Provide the [x, y] coordinate of the cell's center where the given text is located.  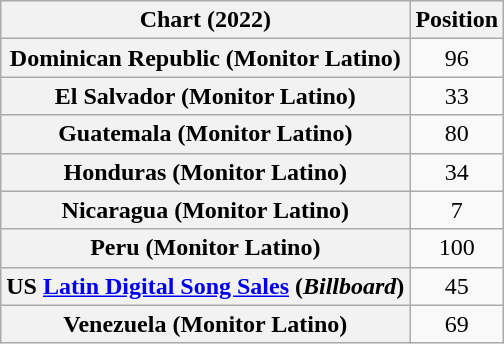
Position [457, 20]
Chart (2022) [206, 20]
96 [457, 58]
100 [457, 248]
Nicaragua (Monitor Latino) [206, 210]
7 [457, 210]
US Latin Digital Song Sales (Billboard) [206, 286]
45 [457, 286]
Dominican Republic (Monitor Latino) [206, 58]
Honduras (Monitor Latino) [206, 172]
80 [457, 134]
33 [457, 96]
Guatemala (Monitor Latino) [206, 134]
Venezuela (Monitor Latino) [206, 324]
69 [457, 324]
El Salvador (Monitor Latino) [206, 96]
Peru (Monitor Latino) [206, 248]
34 [457, 172]
